Return the (x, y) coordinate for the center point of the cell that contains the specified text.  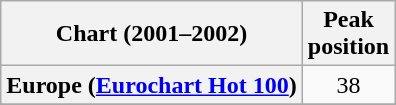
Europe (Eurochart Hot 100) (152, 85)
38 (348, 85)
Peakposition (348, 34)
Chart (2001–2002) (152, 34)
